Identify which cell holds the provided text, then report its [x, y] central coordinate. 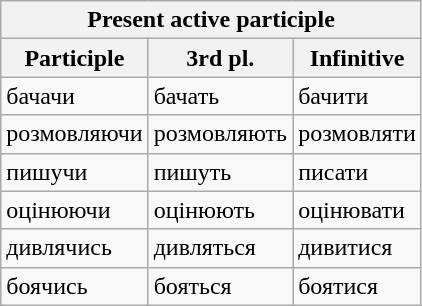
пишуть [220, 172]
дивлячись [74, 248]
бачачи [74, 96]
розмовляючи [74, 134]
бояться [220, 286]
боятися [358, 286]
3rd pl. [220, 58]
Participle [74, 58]
оцінюючи [74, 210]
пишучи [74, 172]
бачити [358, 96]
Infinitive [358, 58]
розмовляють [220, 134]
дивитися [358, 248]
Present active participle [212, 20]
оцінювати [358, 210]
розмовляти [358, 134]
боячись [74, 286]
оцінюють [220, 210]
дивляться [220, 248]
бачать [220, 96]
писати [358, 172]
